Pinpoint the cell where the given text exists, returning its (X, Y) midpoint coordinate. 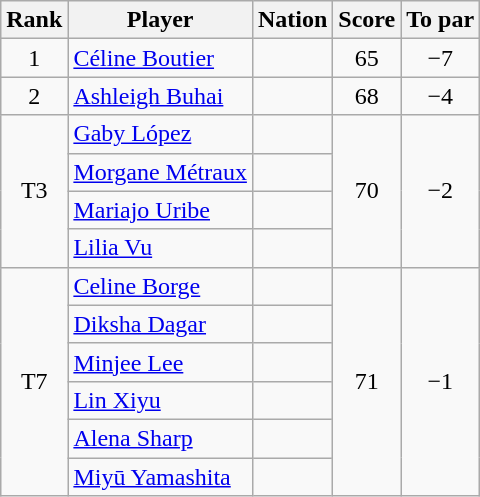
Rank (34, 20)
Lin Xiyu (160, 400)
Miyū Yamashita (160, 477)
−7 (440, 58)
Celine Borge (160, 286)
T7 (34, 381)
Diksha Dagar (160, 324)
Score (367, 20)
−2 (440, 191)
Ashleigh Buhai (160, 96)
Lilia Vu (160, 248)
Alena Sharp (160, 438)
Nation (292, 20)
Céline Boutier (160, 58)
2 (34, 96)
−4 (440, 96)
−1 (440, 381)
Gaby López (160, 134)
Minjee Lee (160, 362)
1 (34, 58)
To par (440, 20)
Morgane Métraux (160, 172)
Player (160, 20)
68 (367, 96)
T3 (34, 191)
70 (367, 191)
65 (367, 58)
71 (367, 381)
Mariajo Uribe (160, 210)
